Return the [X, Y] coordinate for the center point of the cell that contains the specified text.  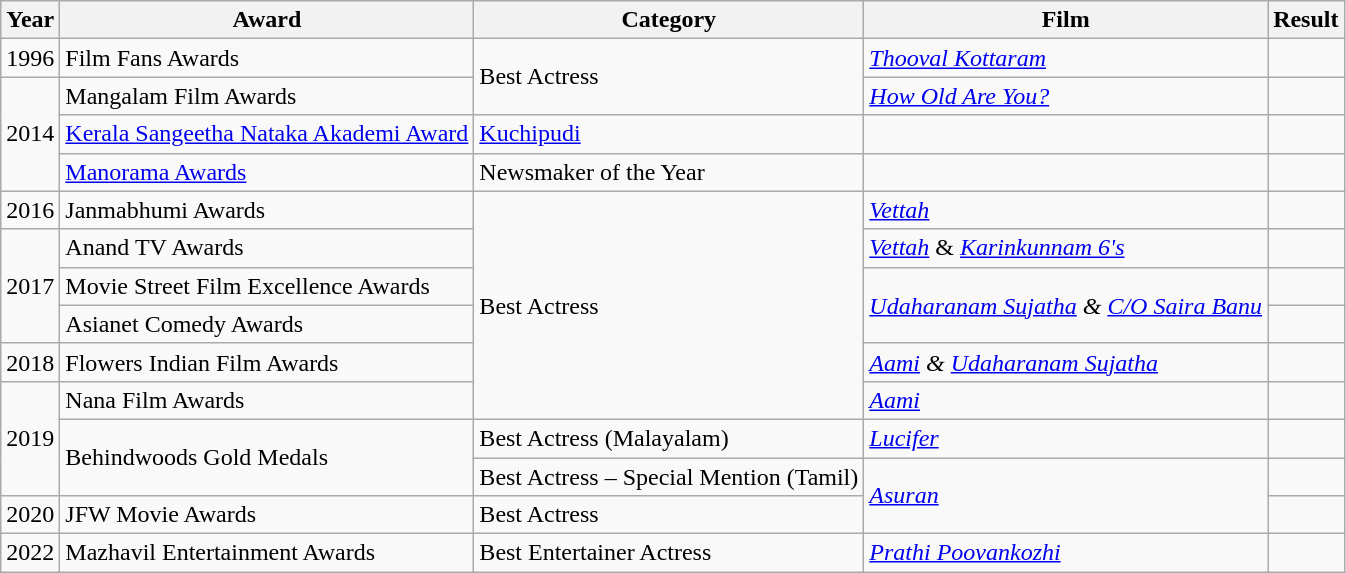
Udaharanam Sujatha & C/O Saira Banu [1066, 305]
Year [30, 20]
Mazhavil Entertainment Awards [267, 553]
Prathi Poovankozhi [1066, 553]
How Old Are You? [1066, 96]
Asianet Comedy Awards [267, 324]
2019 [30, 438]
Category [669, 20]
2014 [30, 134]
Aami [1066, 400]
JFW Movie Awards [267, 515]
Movie Street Film Excellence Awards [267, 286]
Manorama Awards [267, 172]
Asuran [1066, 496]
Mangalam Film Awards [267, 96]
Best Entertainer Actress [669, 553]
Film [1066, 20]
2020 [30, 515]
Best Actress (Malayalam) [669, 438]
2022 [30, 553]
Kuchipudi [669, 134]
Newsmaker of the Year [669, 172]
Janmabhumi Awards [267, 210]
Kerala Sangeetha Nataka Akademi Award [267, 134]
1996 [30, 58]
Best Actress – Special Mention (Tamil) [669, 477]
Vettah & Karinkunnam 6's [1066, 248]
Film Fans Awards [267, 58]
Award [267, 20]
Aami & Udaharanam Sujatha [1066, 362]
Thooval Kottaram [1066, 58]
Vettah [1066, 210]
Anand TV Awards [267, 248]
Result [1306, 20]
Nana Film Awards [267, 400]
2018 [30, 362]
Behindwoods Gold Medals [267, 457]
2016 [30, 210]
Lucifer [1066, 438]
Flowers Indian Film Awards [267, 362]
2017 [30, 286]
